Find where the given text appears and provide that cell's center as (x, y) coordinate. 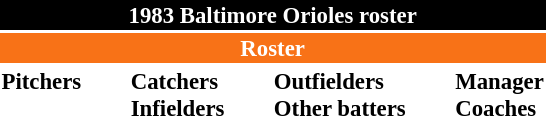
Roster (272, 48)
1983 Baltimore Orioles roster (272, 15)
